Scan for the cell matching the given text and deliver its (x, y) coordinate at center. 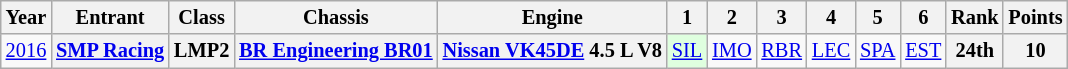
2016 (26, 51)
SMP Racing (110, 51)
Chassis (336, 17)
24th (974, 51)
Points (1035, 17)
IMO (732, 51)
6 (923, 17)
SPA (878, 51)
4 (831, 17)
BR Engineering BR01 (336, 51)
5 (878, 17)
Class (202, 17)
SIL (687, 51)
Year (26, 17)
RBR (781, 51)
LEC (831, 51)
3 (781, 17)
Entrant (110, 17)
10 (1035, 51)
1 (687, 17)
Nissan VK45DE 4.5 L V8 (552, 51)
Engine (552, 17)
Rank (974, 17)
LMP2 (202, 51)
EST (923, 51)
2 (732, 17)
